From the cell containing the given text, extract its center point as [x, y] coordinate. 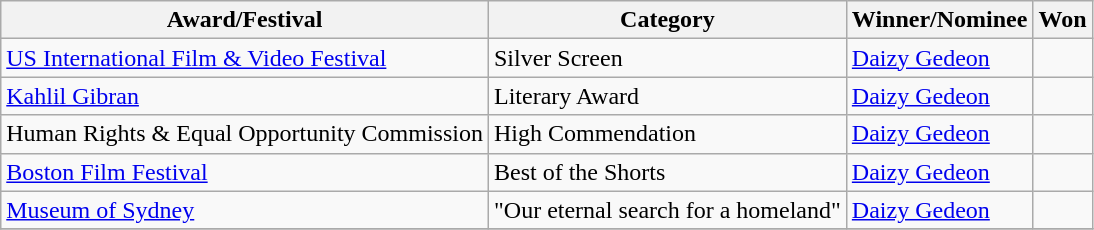
Winner/Nominee [940, 20]
Silver Screen [667, 58]
Human Rights & Equal Opportunity Commission [245, 134]
Category [667, 20]
"Our eternal search for a homeland" [667, 210]
Won [1062, 20]
Kahlil Gibran [245, 96]
High Commendation [667, 134]
Boston Film Festival [245, 172]
Award/Festival [245, 20]
US International Film & Video Festival [245, 58]
Best of the Shorts [667, 172]
Literary Award [667, 96]
Museum of Sydney [245, 210]
